Scan for the cell matching the given text and deliver its [X, Y] coordinate at center. 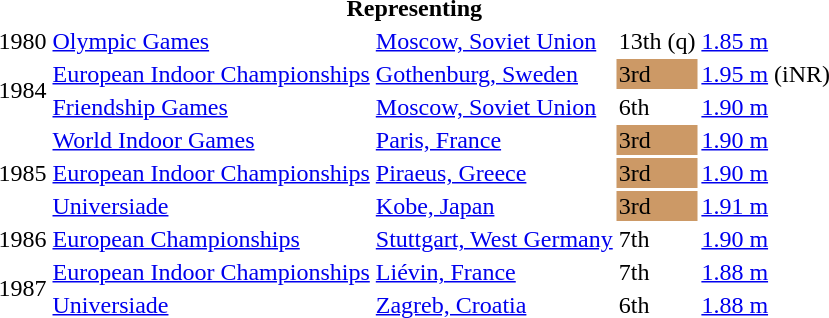
6th [657, 107]
Gothenburg, Sweden [494, 74]
Liévin, France [494, 272]
European Championships [211, 239]
World Indoor Games [211, 140]
Paris, France [494, 140]
13th (q) [657, 41]
Universiade [211, 206]
Olympic Games [211, 41]
Stuttgart, West Germany [494, 239]
Friendship Games [211, 107]
Piraeus, Greece [494, 173]
Kobe, Japan [494, 206]
